Scan for the cell matching the given text and deliver its (X, Y) coordinate at center. 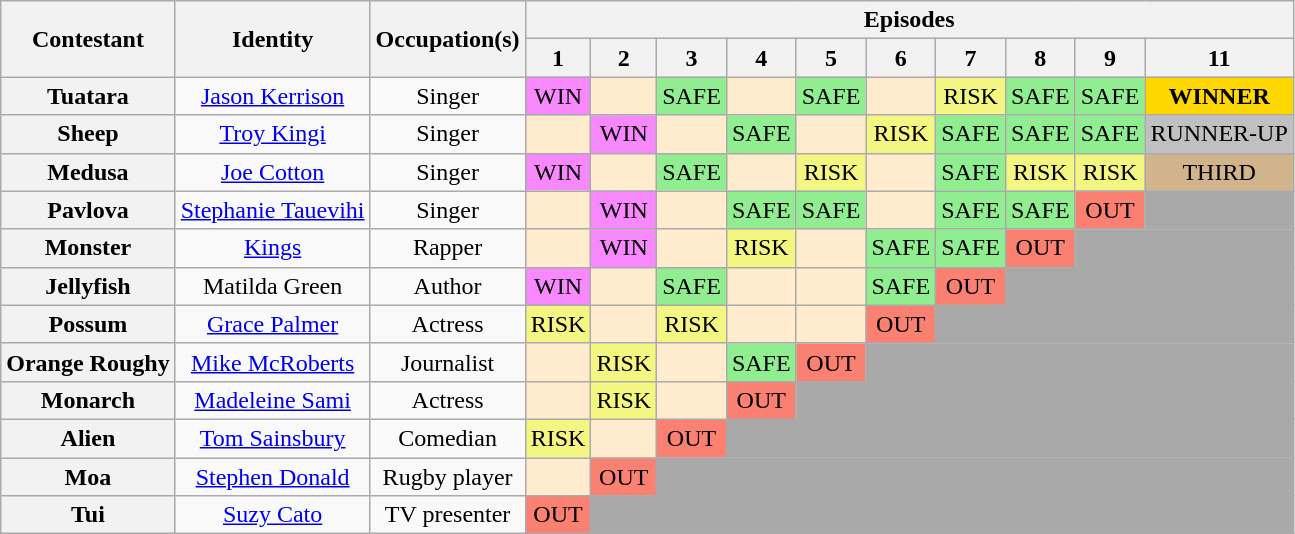
Monarch (88, 400)
3 (692, 58)
Rapper (448, 248)
Possum (88, 324)
6 (901, 58)
Stephen Donald (272, 477)
Suzy Cato (272, 515)
Matilda Green (272, 286)
Tom Sainsbury (272, 438)
Orange Roughy (88, 362)
9 (1110, 58)
THIRD (1219, 172)
Mike McRoberts (272, 362)
Sheep (88, 134)
Joe Cotton (272, 172)
Jason Kerrison (272, 96)
Pavlova (88, 210)
Grace Palmer (272, 324)
11 (1219, 58)
Medusa (88, 172)
Jellyfish (88, 286)
Rugby player (448, 477)
1 (558, 58)
Tui (88, 515)
TV presenter (448, 515)
7 (971, 58)
4 (761, 58)
Troy Kingi (272, 134)
Stephanie Tauevihi (272, 210)
8 (1040, 58)
Monster (88, 248)
Contestant (88, 39)
Kings (272, 248)
Journalist (448, 362)
Tuatara (88, 96)
Alien (88, 438)
Madeleine Sami (272, 400)
Episodes (909, 20)
Comedian (448, 438)
Identity (272, 39)
RUNNER-UP (1219, 134)
2 (624, 58)
WINNER (1219, 96)
Occupation(s) (448, 39)
Author (448, 286)
5 (831, 58)
Moa (88, 477)
